Pinpoint the cell where the given text exists, returning its [x, y] midpoint coordinate. 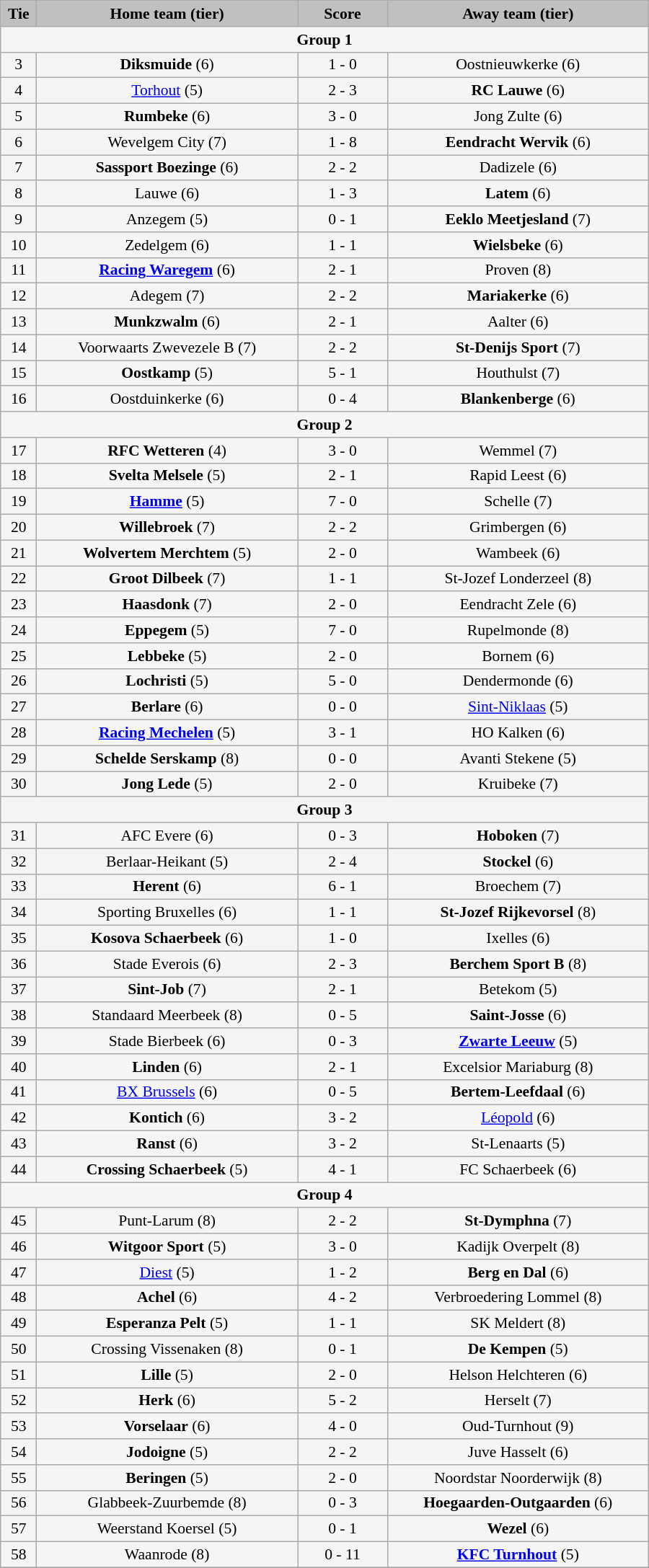
Zwarte Leeuw (5) [518, 1041]
Away team (tier) [518, 14]
Lille (5) [167, 1375]
Herent (6) [167, 887]
Munkzwalm (6) [167, 322]
BX Brussels (6) [167, 1092]
Sassport Boezinge (6) [167, 168]
Berchem Sport B (8) [518, 964]
Rumbeke (6) [167, 117]
54 [19, 1452]
9 [19, 219]
AFC Evere (6) [167, 836]
52 [19, 1401]
Bornem (6) [518, 656]
Vorselaar (6) [167, 1427]
Blankenberge (6) [518, 399]
Beringen (5) [167, 1478]
Waanrode (8) [167, 1555]
Noordstar Noorderwijk (8) [518, 1478]
43 [19, 1144]
Kosova Schaerbeek (6) [167, 939]
16 [19, 399]
Oostkamp (5) [167, 373]
Dadizele (6) [518, 168]
Torhout (5) [167, 91]
Léopold (6) [518, 1118]
25 [19, 656]
Helson Helchteren (6) [518, 1375]
3 - 1 [343, 733]
Wambeek (6) [518, 553]
Jodoigne (5) [167, 1452]
5 - 0 [343, 681]
St-Dymphna (7) [518, 1221]
Oostduinkerke (6) [167, 399]
6 [19, 142]
Glabbeek-Zuurbemde (8) [167, 1503]
Avanti Stekene (5) [518, 758]
4 - 1 [343, 1169]
29 [19, 758]
19 [19, 502]
Diksmuide (6) [167, 65]
Herk (6) [167, 1401]
47 [19, 1272]
55 [19, 1478]
12 [19, 296]
3 [19, 65]
Crossing Schaerbeek (5) [167, 1169]
18 [19, 476]
SK Meldert (8) [518, 1324]
St-Denijs Sport (7) [518, 347]
Jong Zulte (6) [518, 117]
45 [19, 1221]
27 [19, 707]
Group 1 [324, 40]
32 [19, 861]
Hamme (5) [167, 502]
17 [19, 451]
Svelta Melsele (5) [167, 476]
Lauwe (6) [167, 194]
33 [19, 887]
10 [19, 245]
5 [19, 117]
Oud-Turnhout (9) [518, 1427]
FC Schaerbeek (6) [518, 1169]
Esperanza Pelt (5) [167, 1324]
1 - 3 [343, 194]
50 [19, 1350]
Dendermonde (6) [518, 681]
Crossing Vissenaken (8) [167, 1350]
11 [19, 270]
Berg en Dal (6) [518, 1272]
Latem (6) [518, 194]
38 [19, 1016]
Eendracht Wervik (6) [518, 142]
Willebroek (7) [167, 528]
4 - 0 [343, 1427]
St-Jozef Londerzeel (8) [518, 579]
57 [19, 1529]
5 - 1 [343, 373]
7 [19, 168]
Group 4 [324, 1195]
Kruibeke (7) [518, 784]
KFC Turnhout (5) [518, 1555]
28 [19, 733]
51 [19, 1375]
58 [19, 1555]
Stade Everois (6) [167, 964]
Lochristi (5) [167, 681]
20 [19, 528]
Wevelgem City (7) [167, 142]
RFC Wetteren (4) [167, 451]
Hoegaarden-Outgaarden (6) [518, 1503]
42 [19, 1118]
Schelle (7) [518, 502]
Berlaar-Heikant (5) [167, 861]
49 [19, 1324]
Jong Lede (5) [167, 784]
1 - 2 [343, 1272]
Mariakerke (6) [518, 296]
Houthulst (7) [518, 373]
Eppegem (5) [167, 630]
31 [19, 836]
Eendracht Zele (6) [518, 605]
23 [19, 605]
HO Kalken (6) [518, 733]
Achel (6) [167, 1298]
Score [343, 14]
Groot Dilbeek (7) [167, 579]
Sint-Niklaas (5) [518, 707]
Wezel (6) [518, 1529]
14 [19, 347]
40 [19, 1067]
Wolvertem Merchtem (5) [167, 553]
35 [19, 939]
Betekom (5) [518, 990]
Weerstand Koersel (5) [167, 1529]
Tie [19, 14]
0 - 4 [343, 399]
Berlare (6) [167, 707]
Stade Bierbeek (6) [167, 1041]
53 [19, 1427]
8 [19, 194]
RC Lauwe (6) [518, 91]
Diest (5) [167, 1272]
Excelsior Mariaburg (8) [518, 1067]
Rapid Leest (6) [518, 476]
46 [19, 1246]
Eeklo Meetjesland (7) [518, 219]
Oostnieuwkerke (6) [518, 65]
4 - 2 [343, 1298]
St-Jozef Rijkevorsel (8) [518, 913]
Lebbeke (5) [167, 656]
41 [19, 1092]
Haasdonk (7) [167, 605]
36 [19, 964]
Grimbergen (6) [518, 528]
Ixelles (6) [518, 939]
26 [19, 681]
Juve Hasselt (6) [518, 1452]
Hoboken (7) [518, 836]
6 - 1 [343, 887]
Anzegem (5) [167, 219]
Group 2 [324, 425]
Saint-Josse (6) [518, 1016]
15 [19, 373]
Broechem (7) [518, 887]
22 [19, 579]
44 [19, 1169]
Witgoor Sport (5) [167, 1246]
24 [19, 630]
0 - 11 [343, 1555]
5 - 2 [343, 1401]
Racing Waregem (6) [167, 270]
Standaard Meerbeek (8) [167, 1016]
Sint-Job (7) [167, 990]
Racing Mechelen (5) [167, 733]
Sporting Bruxelles (6) [167, 913]
13 [19, 322]
4 [19, 91]
Zedelgem (6) [167, 245]
30 [19, 784]
Group 3 [324, 810]
Stockel (6) [518, 861]
Adegem (7) [167, 296]
St-Lenaarts (5) [518, 1144]
1 - 8 [343, 142]
37 [19, 990]
48 [19, 1298]
Aalter (6) [518, 322]
Voorwaarts Zwevezele B (7) [167, 347]
Schelde Serskamp (8) [167, 758]
Wielsbeke (6) [518, 245]
De Kempen (5) [518, 1350]
56 [19, 1503]
Wemmel (7) [518, 451]
Kadijk Overpelt (8) [518, 1246]
Rupelmonde (8) [518, 630]
Ranst (6) [167, 1144]
34 [19, 913]
Bertem-Leefdaal (6) [518, 1092]
Verbroedering Lommel (8) [518, 1298]
39 [19, 1041]
21 [19, 553]
Home team (tier) [167, 14]
2 - 4 [343, 861]
Linden (6) [167, 1067]
Punt-Larum (8) [167, 1221]
Herselt (7) [518, 1401]
Kontich (6) [167, 1118]
Proven (8) [518, 270]
